Output the [x, y] coordinate of the center of the cell containing the given text.  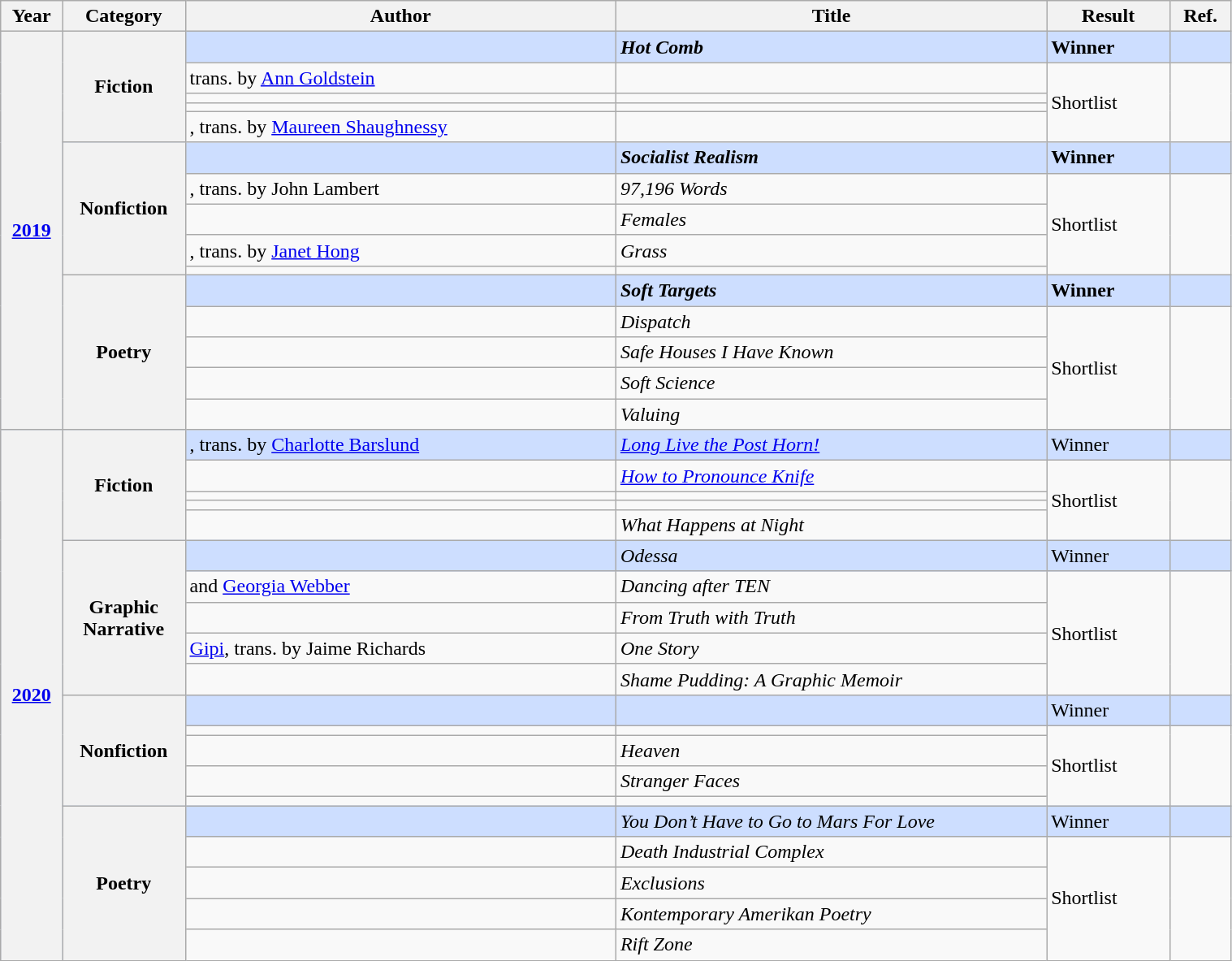
Shame Pudding: A Graphic Memoir [831, 679]
Dancing after TEN [831, 587]
You Don’t Have to Go to Mars For Love [831, 821]
Death Industrial Complex [831, 852]
Grass [831, 250]
Kontemporary Amerikan Poetry [831, 914]
Rift Zone [831, 945]
Dispatch [831, 321]
Exclusions [831, 883]
Result [1109, 16]
, trans. by Charlotte Barslund [400, 445]
Soft Science [831, 383]
, trans. by Maureen Shaughnessy [400, 127]
Valuing [831, 414]
From Truth with Truth [831, 617]
Socialist Realism [831, 158]
Ref. [1200, 16]
, trans. by John Lambert [400, 188]
Odessa [831, 556]
Stranger Faces [831, 781]
What Happens at Night [831, 525]
97,196 Words [831, 188]
One Story [831, 648]
trans. by Ann Goldstein [400, 78]
Heaven [831, 750]
Author [400, 16]
Long Live the Post Horn! [831, 445]
Safe Houses I Have Known [831, 353]
and Georgia Webber [400, 587]
Title [831, 16]
Soft Targets [831, 290]
Hot Comb [831, 47]
2019 [32, 231]
, trans. by Janet Hong [400, 250]
How to Pronounce Knife [831, 476]
2020 [32, 695]
Females [831, 219]
Year [32, 16]
Graphic Narrative [123, 617]
Category [123, 16]
Gipi, trans. by Jaime Richards [400, 648]
